Scan for the cell matching the given text and deliver its [X, Y] coordinate at center. 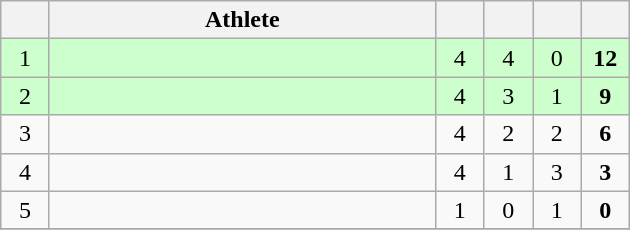
9 [606, 96]
5 [26, 210]
12 [606, 58]
6 [606, 134]
Athlete [242, 20]
